Return the (x, y) coordinate for the center point of the cell that contains the specified text.  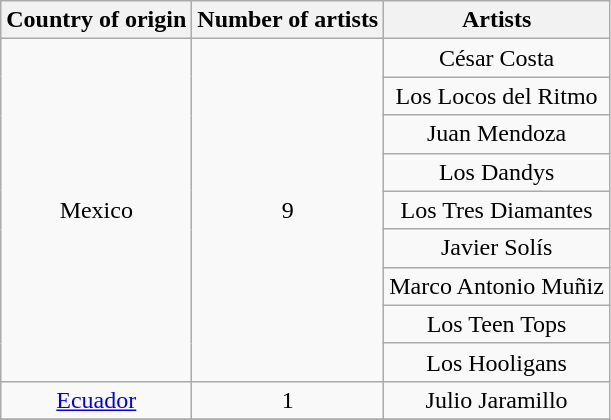
Juan Mendoza (497, 134)
Ecuador (96, 400)
Los Tres Diamantes (497, 210)
Los Dandys (497, 172)
9 (288, 210)
Number of artists (288, 20)
César Costa (497, 58)
Julio Jaramillo (497, 400)
Marco Antonio Muñiz (497, 286)
Los Teen Tops (497, 324)
Mexico (96, 210)
1 (288, 400)
Los Hooligans (497, 362)
Los Locos del Ritmo (497, 96)
Country of origin (96, 20)
Artists (497, 20)
Javier Solís (497, 248)
